Search for the cell housing the specified text and yield its (x, y) center coordinate. 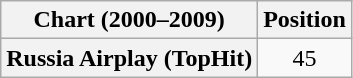
Chart (2000–2009) (130, 20)
Russia Airplay (TopHit) (130, 58)
45 (305, 58)
Position (305, 20)
